Output the [x, y] coordinate of the center of the cell containing the given text.  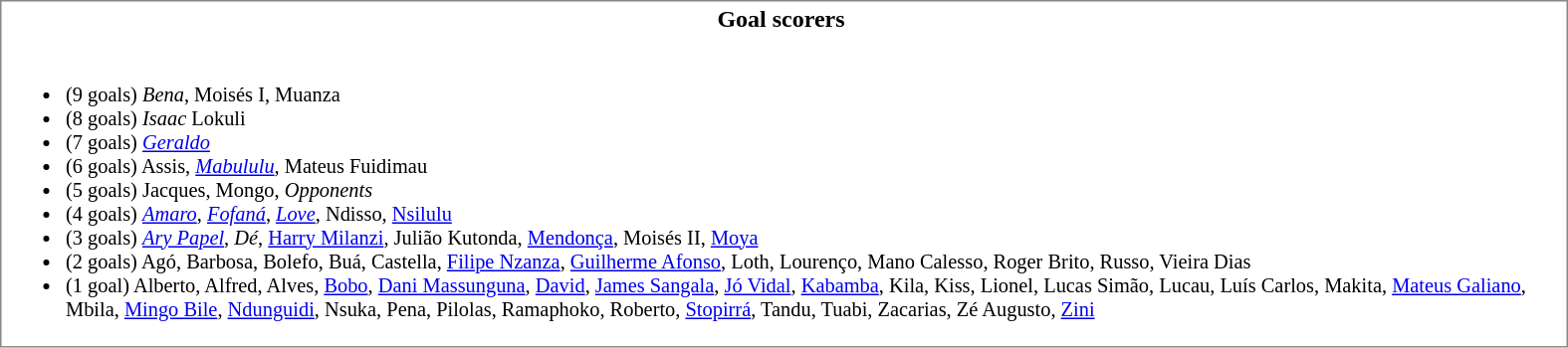
Goal scorers [781, 19]
